Locate the cell with the specified text and output its [x, y] center coordinate. 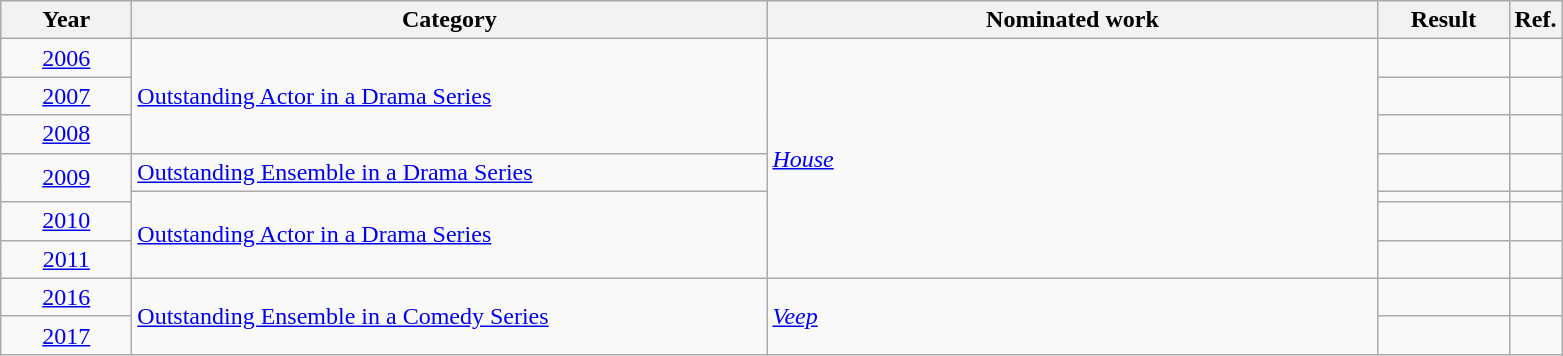
Outstanding Ensemble in a Comedy Series [450, 316]
2009 [66, 178]
Result [1444, 20]
2008 [66, 134]
2016 [66, 297]
2010 [66, 221]
Veep [1072, 316]
Category [450, 20]
Nominated work [1072, 20]
2011 [66, 259]
Year [66, 20]
Outstanding Ensemble in a Drama Series [450, 172]
2006 [66, 58]
House [1072, 158]
Ref. [1536, 20]
2017 [66, 335]
2007 [66, 96]
